For the text-containing cell, return its midpoint in (x, y) coordinate format. 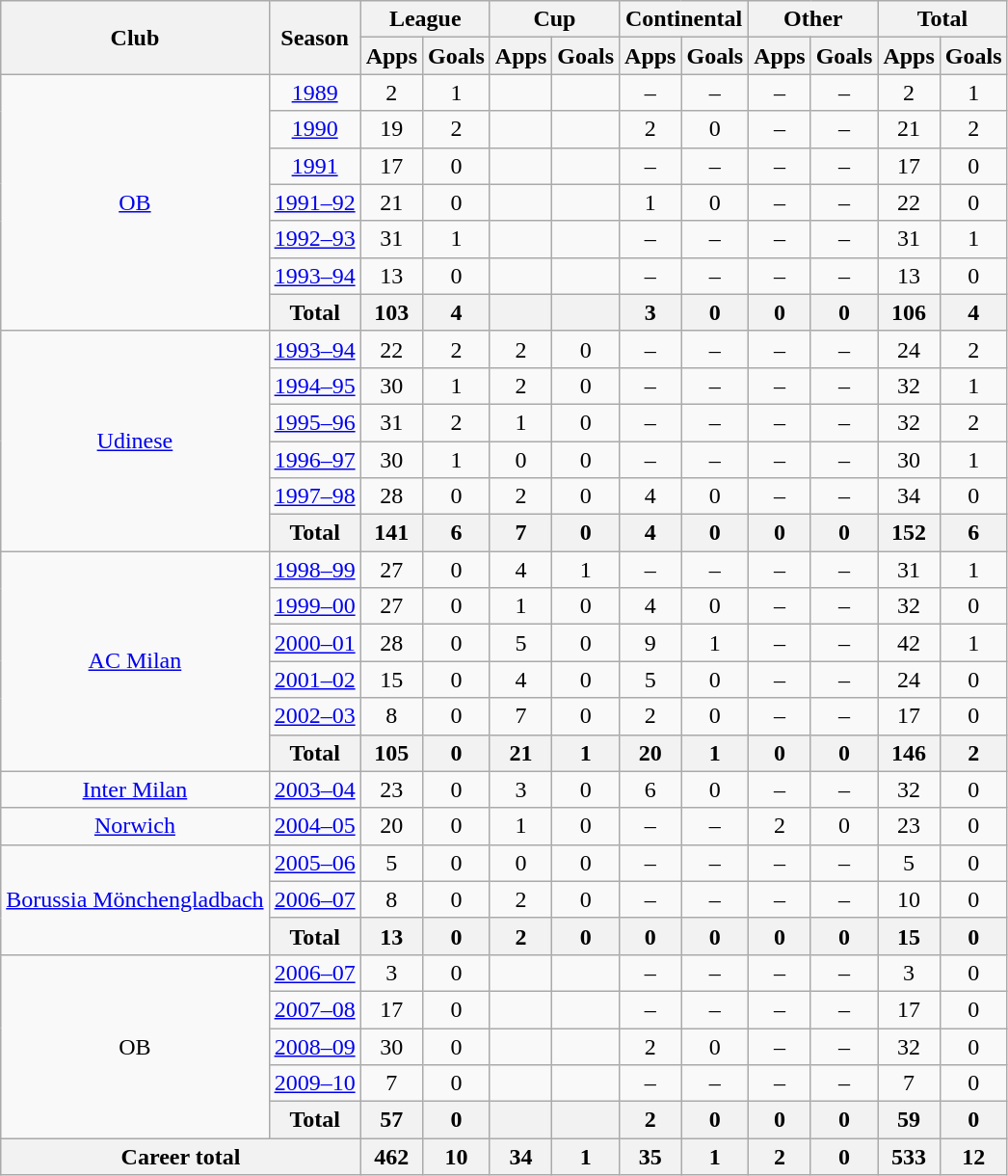
2001–02 (314, 680)
1998–99 (314, 570)
141 (391, 533)
Norwich (135, 826)
Inter Milan (135, 789)
1994–95 (314, 386)
103 (391, 312)
1990 (314, 129)
Career total (181, 1157)
1996–97 (314, 460)
Cup (554, 19)
533 (909, 1157)
59 (909, 1120)
1989 (314, 93)
462 (391, 1157)
19 (391, 129)
Borussia Mönchengladbach (135, 899)
106 (909, 312)
2000–01 (314, 643)
42 (909, 643)
1992–93 (314, 239)
105 (391, 753)
2002–03 (314, 716)
1991 (314, 166)
1995–96 (314, 422)
Udinese (135, 441)
1991–92 (314, 202)
League (425, 19)
2009–10 (314, 1083)
Other (813, 19)
Season (314, 38)
2008–09 (314, 1046)
12 (973, 1157)
Continental (684, 19)
57 (391, 1120)
2004–05 (314, 826)
AC Milan (135, 661)
1999–00 (314, 606)
9 (650, 643)
152 (909, 533)
1997–98 (314, 496)
35 (650, 1157)
146 (909, 753)
2007–08 (314, 1009)
Club (135, 38)
2005–06 (314, 863)
2003–04 (314, 789)
